From the cell containing the given text, extract its center point as [X, Y] coordinate. 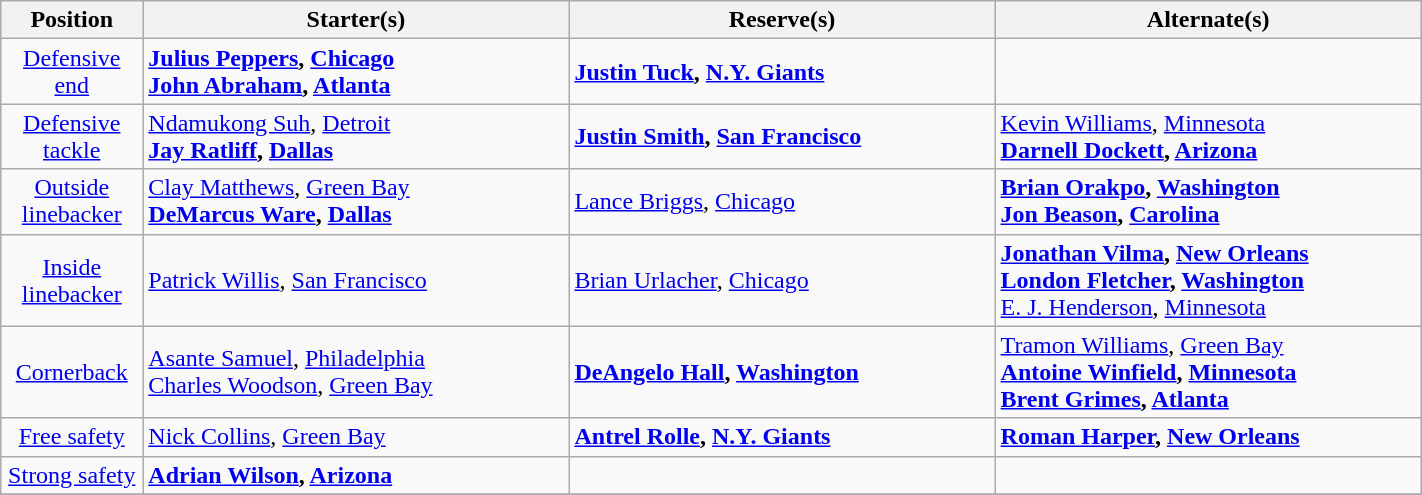
Position [72, 20]
Nick Collins, Green Bay [356, 437]
Brian Urlacher, Chicago [782, 280]
Kevin Williams, Minnesota Darnell Dockett, Arizona [1208, 136]
Free safety [72, 437]
Antrel Rolle, N.Y. Giants [782, 437]
Adrian Wilson, Arizona [356, 475]
Tramon Williams, Green Bay Antoine Winfield, Minnesota Brent Grimes, Atlanta [1208, 372]
Inside linebacker [72, 280]
Roman Harper, New Orleans [1208, 437]
Defensive end [72, 72]
Clay Matthews, Green Bay DeMarcus Ware, Dallas [356, 202]
Defensive tackle [72, 136]
Jonathan Vilma, New Orleans London Fletcher, Washington E. J. Henderson, Minnesota [1208, 280]
Reserve(s) [782, 20]
Starter(s) [356, 20]
Outside linebacker [72, 202]
Ndamukong Suh, Detroit Jay Ratliff, Dallas [356, 136]
Justin Tuck, N.Y. Giants [782, 72]
Julius Peppers, Chicago John Abraham, Atlanta [356, 72]
Strong safety [72, 475]
Patrick Willis, San Francisco [356, 280]
Asante Samuel, Philadelphia Charles Woodson, Green Bay [356, 372]
Justin Smith, San Francisco [782, 136]
Alternate(s) [1208, 20]
DeAngelo Hall, Washington [782, 372]
Lance Briggs, Chicago [782, 202]
Brian Orakpo, Washington Jon Beason, Carolina [1208, 202]
Cornerback [72, 372]
